Locate the cell with the specified text and output its [X, Y] center coordinate. 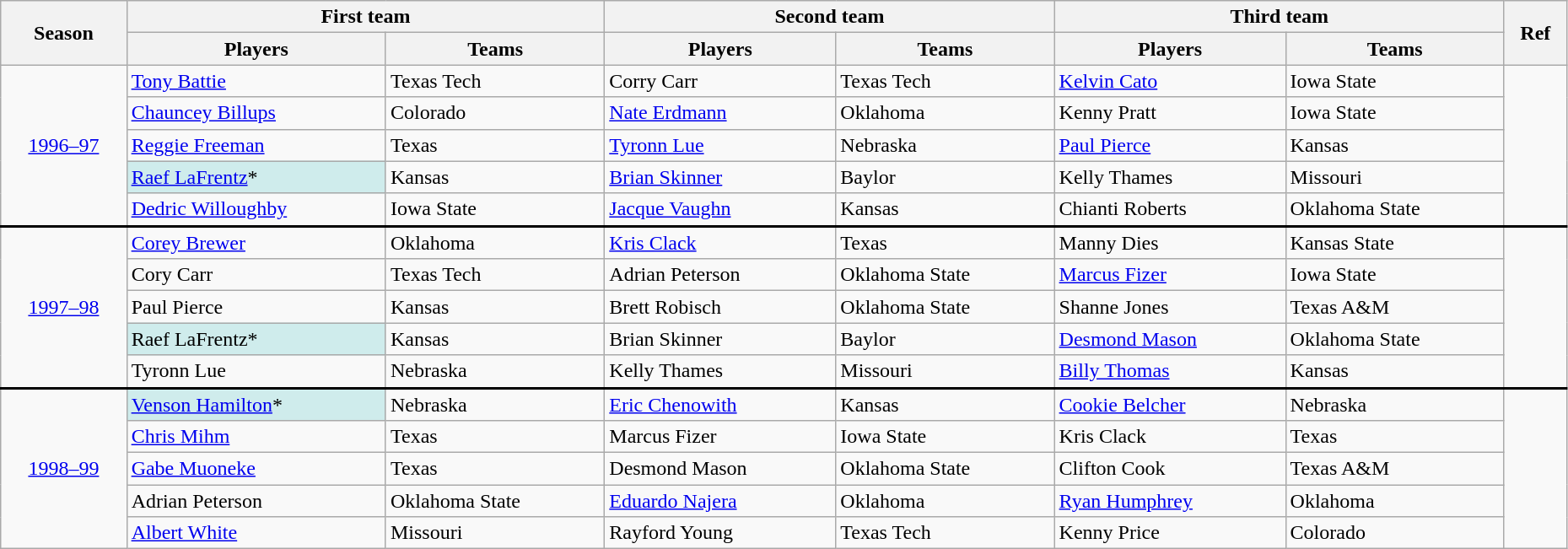
Cookie Belcher [1170, 405]
1997–98 [64, 307]
First team [366, 17]
Cory Carr [256, 275]
1996–97 [64, 145]
Kenny Pratt [1170, 113]
Kelvin Cato [1170, 81]
Brett Robisch [720, 307]
Corry Carr [720, 81]
Chris Mihm [256, 437]
Kenny Price [1170, 533]
Ref [1535, 33]
Gabe Muoneke [256, 469]
Chauncey Billups [256, 113]
Corey Brewer [256, 243]
Albert White [256, 533]
Rayford Young [720, 533]
Chianti Roberts [1170, 209]
Clifton Cook [1170, 469]
Eduardo Najera [720, 501]
1998–99 [64, 469]
Season [64, 33]
Eric Chenowith [720, 405]
Tony Battie [256, 81]
Nate Erdmann [720, 113]
Jacque Vaughn [720, 209]
Dedric Willoughby [256, 209]
Kansas State [1395, 243]
Manny Dies [1170, 243]
Reggie Freeman [256, 145]
Second team [830, 17]
Ryan Humphrey [1170, 501]
Venson Hamilton* [256, 405]
Third team [1279, 17]
Shanne Jones [1170, 307]
Billy Thomas [1170, 371]
